Pinpoint the cell where the given text exists, returning its (X, Y) midpoint coordinate. 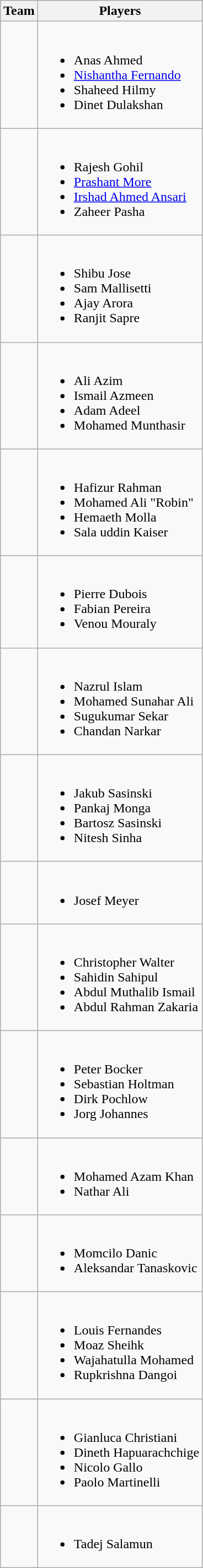
Rajesh GohilPrashant MoreIrshad Ahmed AnsariZaheer Pasha (120, 182)
Momcilo DanicAleksandar Tanaskovic (120, 1254)
Hafizur RahmanMohamed Ali "Robin"Hemaeth MollaSala uddin Kaiser (120, 502)
Jakub SasinskiPankaj MongaBartosz SasinskiNitesh Sinha (120, 808)
Tadej Salamun (120, 1537)
Peter BockerSebastian HoltmanDirk PochlowJorg Johannes (120, 1084)
Nazrul IslamMohamed Sunahar AliSugukumar SekarChandan Narkar (120, 701)
Team (19, 11)
Gianluca ChristianiDineth HapuarachchigeNicolo GalloPaolo Martinelli (120, 1452)
Josef Meyer (120, 892)
Players (120, 11)
Pierre DuboisFabian PereiraVenou Mouraly (120, 601)
Shibu JoseSam MallisettiAjay AroraRanjit Sapre (120, 289)
Louis FernandesMoaz SheihkWajahatulla MohamedRupkrishna Dangoi (120, 1345)
Ali AzimIsmail AzmeenAdam AdeelMohamed Munthasir (120, 395)
Mohamed Azam KhanNathar Ali (120, 1176)
Anas AhmedNishantha FernandoShaheed HilmyDinet Dulakshan (120, 75)
Christopher WalterSahidin SahipulAbdul Muthalib IsmailAbdul Rahman Zakaria (120, 977)
